From the cell containing the given text, extract its center point as [x, y] coordinate. 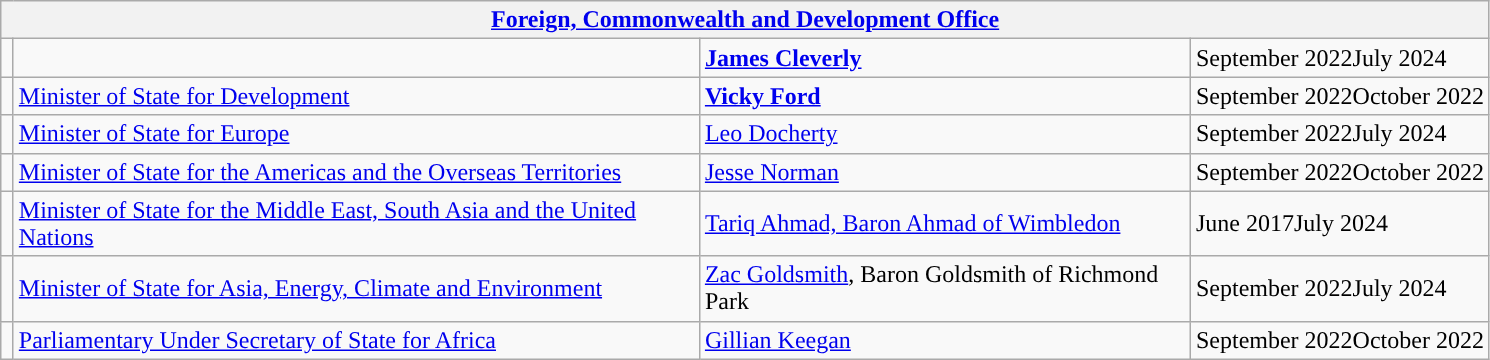
Minister of State for Asia, Energy, Climate and Environment [356, 288]
Tariq Ahmad, Baron Ahmad of Wimbledon [944, 224]
Minister of State for Europe [356, 134]
June 2017July 2024 [1340, 224]
Minister of State for Development [356, 96]
Vicky Ford [944, 96]
Minister of State for the Middle East, South Asia and the United Nations [356, 224]
Zac Goldsmith, Baron Goldsmith of Richmond Park [944, 288]
Leo Docherty [944, 134]
Jesse Norman [944, 172]
James Cleverly [944, 58]
Foreign, Commonwealth and Development Office [746, 20]
Parliamentary Under Secretary of State for Africa [356, 340]
Minister of State for the Americas and the Overseas Territories [356, 172]
Gillian Keegan [944, 340]
